Extract the (x, y) coordinate from the center of the cell holding the provided text.  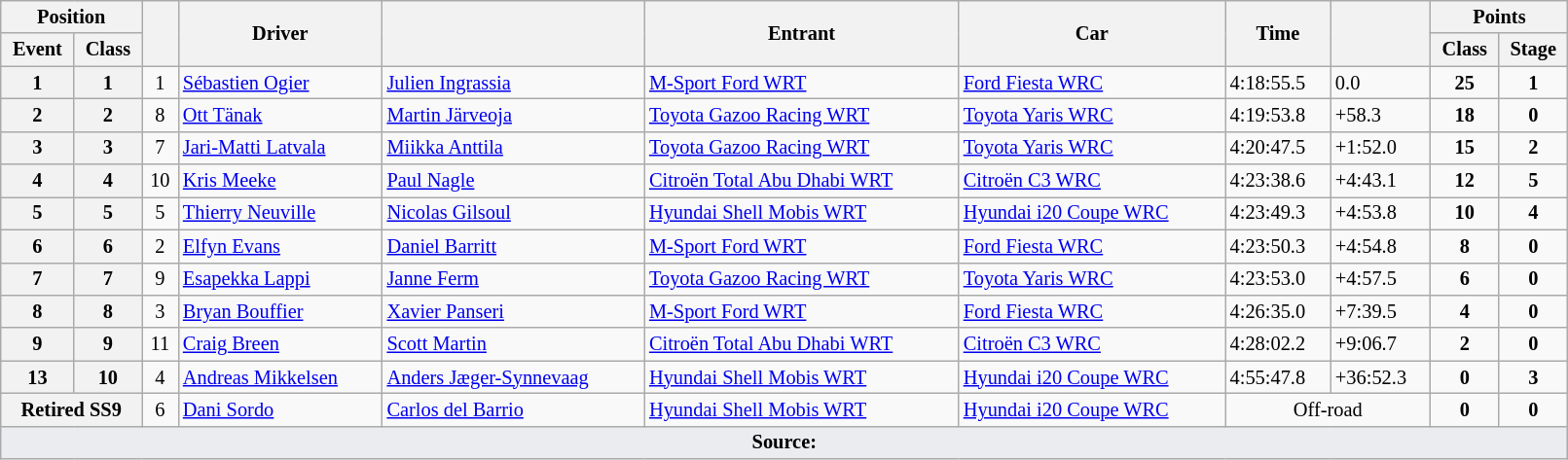
Retired SS9 (72, 409)
4:23:50.3 (1278, 246)
4:26:35.0 (1278, 311)
+9:06.7 (1380, 344)
12 (1465, 181)
Bryan Bouffier (280, 311)
Off-road (1328, 409)
4:23:49.3 (1278, 213)
Event (37, 50)
+58.3 (1380, 115)
Sébastien Ogier (280, 83)
Anders Jæger-Synnevaag (514, 377)
4:55:47.8 (1278, 377)
Daniel Barritt (514, 246)
Miikka Anttila (514, 148)
4:20:47.5 (1278, 148)
4:23:38.6 (1278, 181)
Esapekka Lappi (280, 279)
Driver (280, 33)
Source: (784, 442)
25 (1465, 83)
Points (1499, 17)
+4:54.8 (1380, 246)
Nicolas Gilsoul (514, 213)
Ott Tänak (280, 115)
15 (1465, 148)
Julien Ingrassia (514, 83)
Scott Martin (514, 344)
4:23:53.0 (1278, 279)
11 (160, 344)
Position (72, 17)
Janne Ferm (514, 279)
+4:43.1 (1380, 181)
18 (1465, 115)
Paul Nagle (514, 181)
Dani Sordo (280, 409)
+36:52.3 (1380, 377)
13 (37, 377)
Carlos del Barrio (514, 409)
+4:53.8 (1380, 213)
Kris Meeke (280, 181)
4:19:53.8 (1278, 115)
Entrant (802, 33)
Stage (1534, 50)
Elfyn Evans (280, 246)
Andreas Mikkelsen (280, 377)
Craig Breen (280, 344)
Car (1092, 33)
0.0 (1380, 83)
+7:39.5 (1380, 311)
Jari-Matti Latvala (280, 148)
Xavier Panseri (514, 311)
4:28:02.2 (1278, 344)
+4:57.5 (1380, 279)
Time (1278, 33)
Martin Järveoja (514, 115)
+1:52.0 (1380, 148)
4:18:55.5 (1278, 83)
Thierry Neuville (280, 213)
